Extract the (x, y) coordinate from the center of the cell holding the provided text.  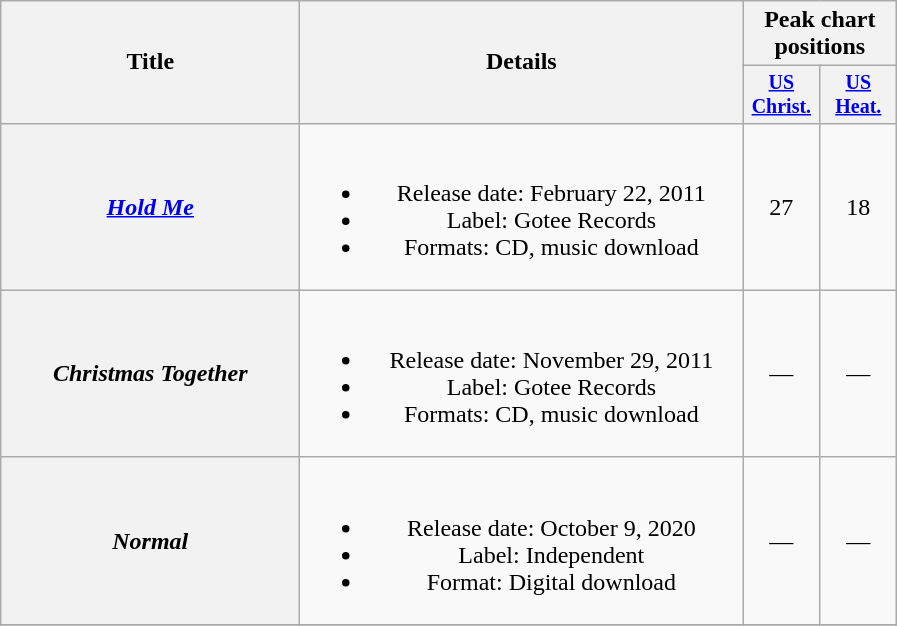
Details (522, 62)
Hold Me (150, 206)
Release date: October 9, 2020Label: IndependentFormat: Digital download (522, 540)
Peak chartpositions (820, 34)
Title (150, 62)
USHeat. (858, 94)
Release date: February 22, 2011Label: Gotee RecordsFormats: CD, music download (522, 206)
Release date: November 29, 2011Label: Gotee RecordsFormats: CD, music download (522, 374)
18 (858, 206)
Christmas Together (150, 374)
27 (782, 206)
USChrist. (782, 94)
Normal (150, 540)
